Provide the [x, y] coordinate of the cell's center where the given text is located.  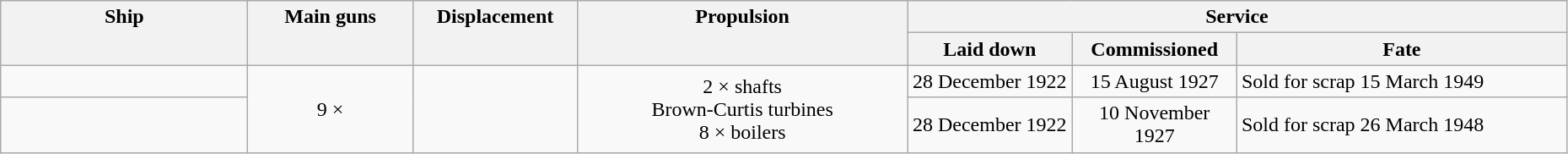
Main guns [331, 33]
Sold for scrap 26 March 1948 [1402, 125]
Propulsion [742, 33]
Laid down [990, 49]
9 × [331, 108]
Service [1237, 17]
15 August 1927 [1154, 81]
Fate [1402, 49]
Displacement [494, 33]
Sold for scrap 15 March 1949 [1402, 81]
10 November 1927 [1154, 125]
Ship [125, 33]
Commissioned [1154, 49]
2 × shaftsBrown-Curtis turbines8 × boilers [742, 108]
